Scan for the cell matching the given text and deliver its [x, y] coordinate at center. 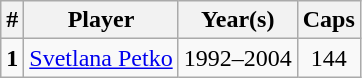
144 [328, 58]
1992–2004 [238, 58]
Caps [328, 20]
# [12, 20]
Svetlana Petko [101, 58]
Year(s) [238, 20]
1 [12, 58]
Player [101, 20]
